Return the (X, Y) coordinate for the center point of the cell that contains the specified text.  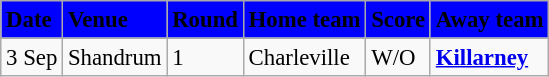
3 Sep (32, 57)
Shandrum (115, 57)
Venue (115, 19)
Score (398, 19)
Date (32, 19)
W/O (398, 57)
Charleville (304, 57)
Away team (489, 19)
1 (205, 57)
Home team (304, 19)
Killarney (489, 57)
Round (205, 19)
